Capture the cell that displays the provided text and extract its [x, y] central coordinate. 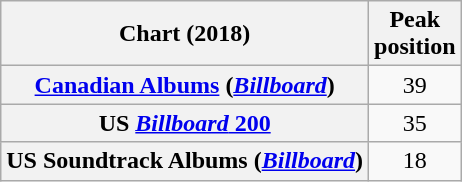
Peakposition [415, 34]
35 [415, 123]
18 [415, 161]
US Soundtrack Albums (Billboard) [185, 161]
US Billboard 200 [185, 123]
39 [415, 85]
Canadian Albums (Billboard) [185, 85]
Chart (2018) [185, 34]
